Identify which cell holds the provided text, then report its [X, Y] central coordinate. 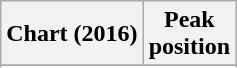
Chart (2016) [72, 34]
Peakposition [189, 34]
